Detect which cell encompasses the target text, then output its (x, y) center coordinate. 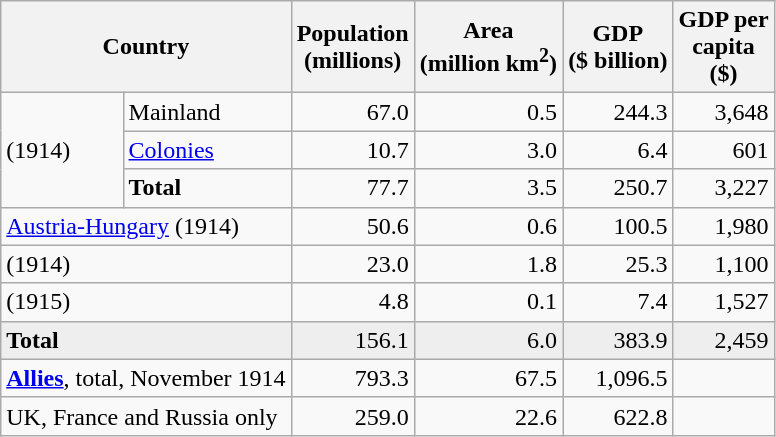
Mainland (207, 112)
67.0 (352, 112)
3.0 (488, 150)
2,459 (724, 340)
Allies, total, November 1914 (146, 378)
0.5 (488, 112)
Austria-Hungary (1914) (146, 226)
383.9 (618, 340)
259.0 (352, 416)
6.4 (618, 150)
156.1 (352, 340)
0.1 (488, 302)
Population(millions) (352, 47)
UK, France and Russia only (146, 416)
793.3 (352, 378)
250.7 (618, 188)
1,096.5 (618, 378)
GDP percapita($) (724, 47)
100.5 (618, 226)
1,527 (724, 302)
1,980 (724, 226)
6.0 (488, 340)
3,648 (724, 112)
23.0 (352, 264)
3.5 (488, 188)
0.6 (488, 226)
7.4 (618, 302)
Country (146, 47)
4.8 (352, 302)
10.7 (352, 150)
3,227 (724, 188)
77.7 (352, 188)
Area(million km2) (488, 47)
1.8 (488, 264)
244.3 (618, 112)
1,100 (724, 264)
(1915) (146, 302)
622.8 (618, 416)
GDP($ billion) (618, 47)
25.3 (618, 264)
22.6 (488, 416)
601 (724, 150)
67.5 (488, 378)
50.6 (352, 226)
Colonies (207, 150)
